Locate the cell with the specified text and output its [X, Y] center coordinate. 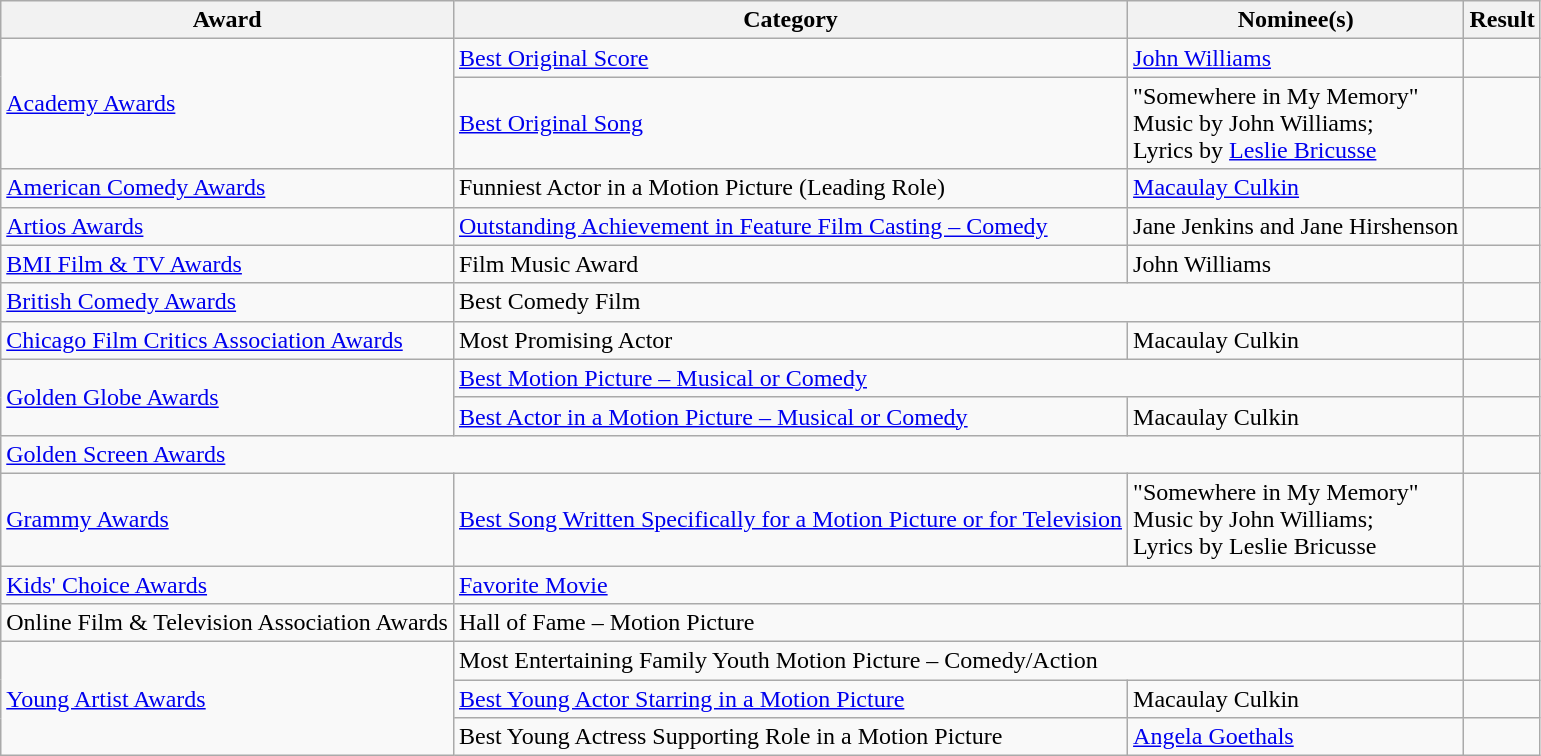
Kids' Choice Awards [228, 585]
Most Entertaining Family Youth Motion Picture – Comedy/Action [958, 661]
Golden Screen Awards [732, 454]
Category [790, 20]
Golden Globe Awards [228, 397]
Best Actor in a Motion Picture – Musical or Comedy [790, 416]
Best Original Song [790, 123]
Young Artist Awards [228, 699]
Online Film & Television Association Awards [228, 623]
Best Original Score [790, 58]
Best Song Written Specifically for a Motion Picture or for Television [790, 519]
British Comedy Awards [228, 302]
Best Young Actor Starring in a Motion Picture [790, 699]
Angela Goethals [1296, 737]
Nominee(s) [1296, 20]
Most Promising Actor [790, 340]
Result [1502, 20]
Award [228, 20]
Jane Jenkins and Jane Hirshenson [1296, 226]
Chicago Film Critics Association Awards [228, 340]
Funniest Actor in a Motion Picture (Leading Role) [790, 188]
Favorite Movie [958, 585]
Artios Awards [228, 226]
Best Motion Picture – Musical or Comedy [958, 378]
Best Young Actress Supporting Role in a Motion Picture [790, 737]
Best Comedy Film [958, 302]
Academy Awards [228, 104]
Hall of Fame – Motion Picture [958, 623]
Film Music Award [790, 264]
Grammy Awards [228, 519]
American Comedy Awards [228, 188]
Outstanding Achievement in Feature Film Casting – Comedy [790, 226]
BMI Film & TV Awards [228, 264]
